Return (X, Y) of the center of cell containing provided text 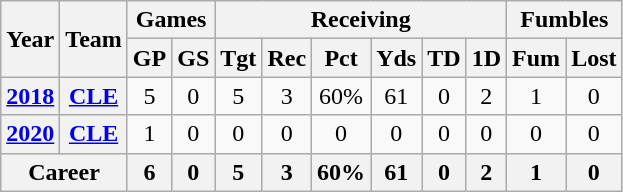
Year (30, 39)
Team (94, 39)
Tgt (238, 58)
Lost (594, 58)
2020 (30, 134)
GS (194, 58)
Fumbles (564, 20)
TD (444, 58)
Games (170, 20)
Receiving (361, 20)
Pct (342, 58)
Yds (396, 58)
Fum (536, 58)
6 (149, 172)
Career (64, 172)
2018 (30, 96)
Rec (287, 58)
GP (149, 58)
1D (486, 58)
